Locate the cell with the specified text and output its (x, y) center coordinate. 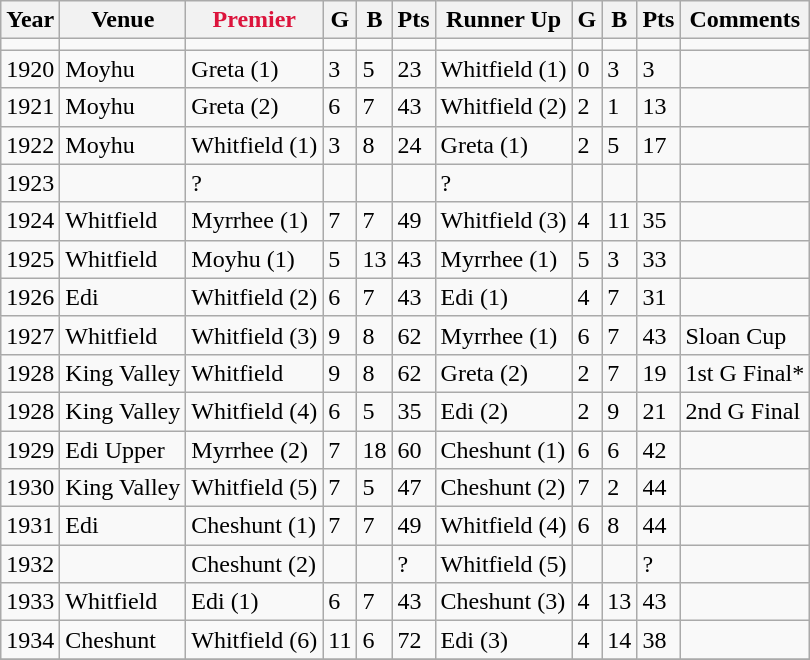
Comments (745, 20)
1926 (30, 297)
Moyhu (1) (254, 259)
Edi (2) (504, 411)
14 (620, 640)
1932 (30, 564)
1933 (30, 602)
1923 (30, 183)
1929 (30, 449)
1 (620, 107)
2nd G Final (745, 411)
Venue (123, 20)
1927 (30, 335)
18 (374, 449)
Whitfield (6) (254, 640)
38 (658, 640)
1934 (30, 640)
Edi (3) (504, 640)
1925 (30, 259)
Runner Up (504, 20)
Premier (254, 20)
Edi Upper (123, 449)
24 (414, 145)
17 (658, 145)
Myrrhee (2) (254, 449)
Year (30, 20)
0 (587, 69)
31 (658, 297)
21 (658, 411)
19 (658, 373)
1st G Final* (745, 373)
Cheshunt (123, 640)
72 (414, 640)
Cheshunt (3) (504, 602)
33 (658, 259)
1930 (30, 488)
1924 (30, 221)
60 (414, 449)
42 (658, 449)
Sloan Cup (745, 335)
1920 (30, 69)
1921 (30, 107)
23 (414, 69)
1931 (30, 526)
1922 (30, 145)
47 (414, 488)
